Scan for the cell matching the given text and deliver its (x, y) coordinate at center. 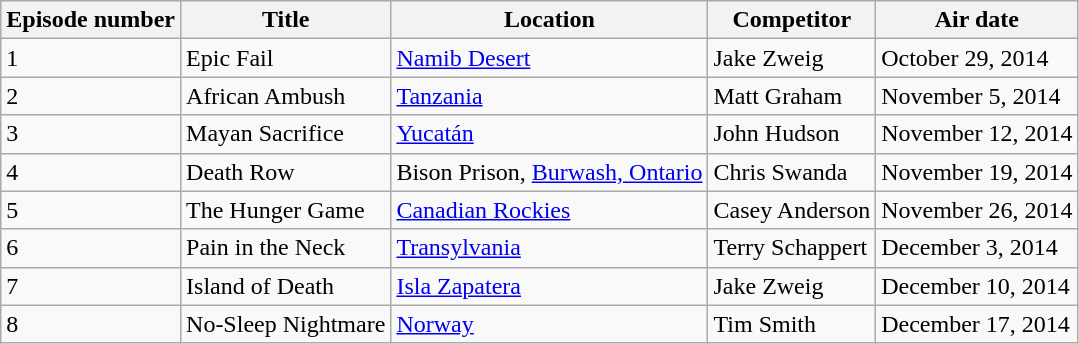
2 (91, 96)
7 (91, 286)
Tanzania (550, 96)
November 12, 2014 (977, 134)
Norway (550, 324)
October 29, 2014 (977, 58)
Location (550, 20)
4 (91, 172)
5 (91, 210)
Bison Prison, Burwash, Ontario (550, 172)
Competitor (792, 20)
No-Sleep Nightmare (286, 324)
Namib Desert (550, 58)
Matt Graham (792, 96)
November 5, 2014 (977, 96)
Yucatán (550, 134)
3 (91, 134)
December 10, 2014 (977, 286)
Terry Schappert (792, 248)
6 (91, 248)
Epic Fail (286, 58)
Episode number (91, 20)
Air date (977, 20)
Tim Smith (792, 324)
Island of Death (286, 286)
Chris Swanda (792, 172)
Isla Zapatera (550, 286)
Mayan Sacrifice (286, 134)
Transylvania (550, 248)
John Hudson (792, 134)
1 (91, 58)
Death Row (286, 172)
Title (286, 20)
Casey Anderson (792, 210)
December 17, 2014 (977, 324)
8 (91, 324)
December 3, 2014 (977, 248)
Pain in the Neck (286, 248)
The Hunger Game (286, 210)
African Ambush (286, 96)
Canadian Rockies (550, 210)
November 19, 2014 (977, 172)
November 26, 2014 (977, 210)
